Identify which cell holds the provided text, then report its (X, Y) central coordinate. 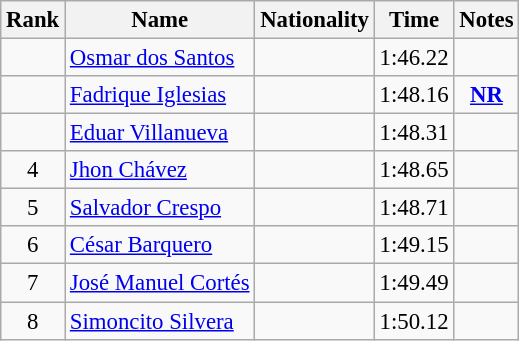
Simoncito Silvera (160, 321)
1:48.16 (414, 95)
Salvador Crespo (160, 208)
1:48.31 (414, 133)
Notes (486, 20)
Nationality (314, 20)
6 (33, 245)
José Manuel Cortés (160, 283)
Name (160, 20)
César Barquero (160, 245)
1:46.22 (414, 58)
Eduar Villanueva (160, 133)
1:50.12 (414, 321)
Jhon Chávez (160, 170)
4 (33, 170)
1:49.49 (414, 283)
7 (33, 283)
1:48.65 (414, 170)
5 (33, 208)
8 (33, 321)
Osmar dos Santos (160, 58)
Rank (33, 20)
1:48.71 (414, 208)
1:49.15 (414, 245)
Fadrique Iglesias (160, 95)
Time (414, 20)
NR (486, 95)
